Extract the [x, y] coordinate from the center of the cell holding the provided text.  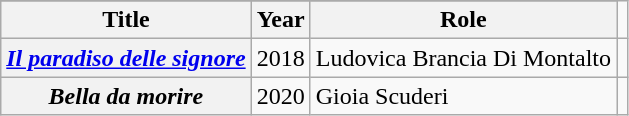
Role [463, 20]
Title [126, 20]
Il paradiso delle signore [126, 58]
Gioia Scuderi [463, 96]
Year [280, 20]
Ludovica Brancia Di Montalto [463, 58]
2018 [280, 58]
Bella da morire [126, 96]
2020 [280, 96]
